For the text-containing cell, return its midpoint in [x, y] coordinate format. 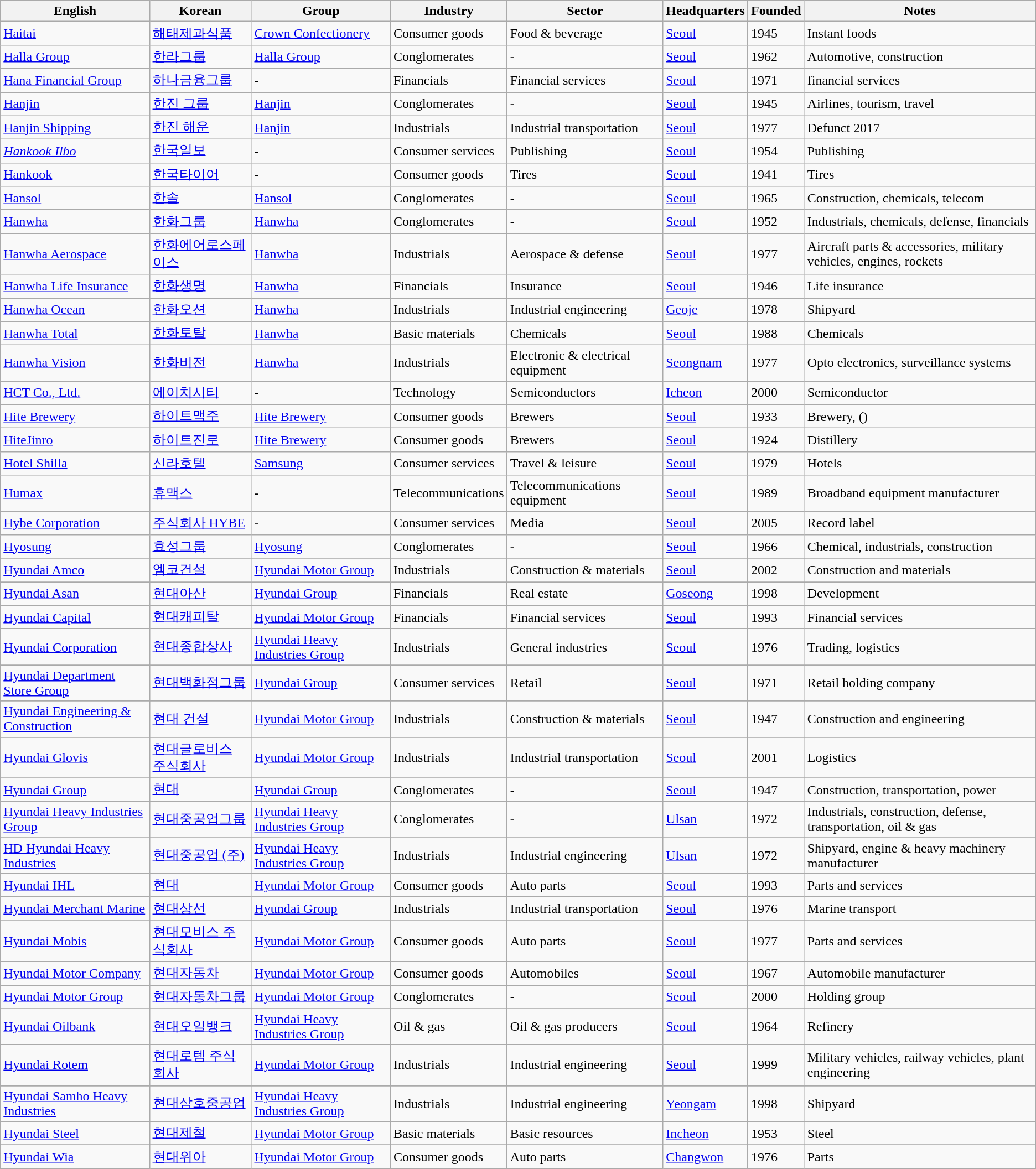
Hyundai Oilbank [75, 1027]
Real estate [585, 594]
Industry [449, 11]
하이트진로 [200, 440]
현대자동차 [200, 974]
Distillery [920, 440]
Hana Financial Group [75, 81]
Refinery [920, 1027]
Technology [449, 393]
Hyundai Department Store Group [75, 683]
1964 [776, 1027]
한라그룹 [200, 56]
Hanwha Life Insurance [75, 287]
Headquarters [706, 11]
Logistics [920, 757]
Hyundai IHL [75, 885]
Basic resources [585, 1133]
1946 [776, 287]
Defunct 2017 [920, 127]
에이치시티 [200, 393]
Military vehicles, railway vehicles, plant engineering [920, 1065]
주식회사 HYBE [200, 523]
Aircraft parts & accessories, military vehicles, engines, rockets [920, 254]
Hyundai Engineering & Construction [75, 719]
Marine transport [920, 908]
1941 [776, 175]
HD Hyundai Heavy Industries [75, 855]
현대삼호중공업 [200, 1103]
신라호텔 [200, 464]
Holding group [920, 997]
Shipyard, engine & heavy machinery manufacturer [920, 855]
Construction, chemicals, telecom [920, 198]
Automobile manufacturer [920, 974]
Parts [920, 1157]
Hotel Shilla [75, 464]
Hyundai Corporation [75, 647]
현대자동차그룹 [200, 997]
Hyundai Rotem [75, 1065]
HCT Co., Ltd. [75, 393]
Hyundai Capital [75, 617]
Hyundai Merchant Marine [75, 908]
Geoje [706, 310]
Airlines, tourism, travel [920, 104]
Telecommunications [449, 493]
Hyundai Mobis [75, 941]
Electronic & electrical equipment [585, 363]
Construction, transportation, power [920, 790]
휴맥스 [200, 493]
1954 [776, 152]
Hotels [920, 464]
Food & beverage [585, 33]
한화토탈 [200, 333]
Hanwha Aerospace [75, 254]
한솔 [200, 198]
Oil & gas producers [585, 1027]
Development [920, 594]
Hyundai Glovis [75, 757]
한진 그룹 [200, 104]
Hanwha Total [75, 333]
Hybe Corporation [75, 523]
Life insurance [920, 287]
English [75, 11]
1979 [776, 464]
Hyundai Motor Company [75, 974]
Hyundai Samho Heavy Industries [75, 1103]
Steel [920, 1133]
1988 [776, 333]
Humax [75, 493]
Hankook Ilbo [75, 152]
한진 해운 [200, 127]
Group [321, 11]
1933 [776, 416]
Automobiles [585, 974]
1953 [776, 1133]
Korean [200, 11]
한국타이어 [200, 175]
Chemical, industrials, construction [920, 547]
1952 [776, 221]
Construction and engineering [920, 719]
한화오션 [200, 310]
2002 [776, 570]
Brewery, () [920, 416]
Icheon [706, 393]
현대모비스 주식회사 [200, 941]
하나금융그룹 [200, 81]
Sector [585, 11]
Crown Confectionery [321, 33]
1978 [776, 310]
Broadband equipment manufacturer [920, 493]
Oil & gas [449, 1027]
Aerospace & defense [585, 254]
한화생명 [200, 287]
Instant foods [920, 33]
현대아산 [200, 594]
Hyundai Amco [75, 570]
Founded [776, 11]
financial services [920, 81]
Retail [585, 683]
2005 [776, 523]
Samsung [321, 464]
Hanjin Shipping [75, 127]
Hanwha Vision [75, 363]
현대위아 [200, 1157]
해태제과식품 [200, 33]
HiteJinro [75, 440]
현대중공업그룹 [200, 820]
Record label [920, 523]
Hanwha Ocean [75, 310]
1924 [776, 440]
1999 [776, 1065]
Hyundai Asan [75, 594]
한화에어로스페이스 [200, 254]
2001 [776, 757]
현대로템 주식회사 [200, 1065]
Opto electronics, surveillance systems [920, 363]
General industries [585, 647]
Construction and materials [920, 570]
Industrials, chemicals, defense, financials [920, 221]
Telecommunications equipment [585, 493]
Hankook [75, 175]
Retail holding company [920, 683]
Haitai [75, 33]
한화비전 [200, 363]
Goseong [706, 594]
Yeongam [706, 1103]
현대상선 [200, 908]
현대 건설 [200, 719]
Travel & leisure [585, 464]
현대백화점그룹 [200, 683]
현대캐피탈 [200, 617]
Trading, logistics [920, 647]
Seongnam [706, 363]
1966 [776, 547]
현대글로비스 주식회사 [200, 757]
현대제철 [200, 1133]
Hyundai Steel [75, 1133]
한화그룹 [200, 221]
Industrials, construction, defense, transportation, oil & gas [920, 820]
Hyundai Wia [75, 1157]
Semiconductors [585, 393]
1989 [776, 493]
Insurance [585, 287]
Semiconductor [920, 393]
효성그룹 [200, 547]
1965 [776, 198]
Incheon [706, 1133]
Changwon [706, 1157]
Media [585, 523]
하이트맥주 [200, 416]
한국일보 [200, 152]
엠코건설 [200, 570]
현대종합상사 [200, 647]
1962 [776, 56]
현대중공업 (주) [200, 855]
1967 [776, 974]
Notes [920, 11]
Automotive, construction [920, 56]
현대오일뱅크 [200, 1027]
